Return [X, Y] of the center of cell containing provided text 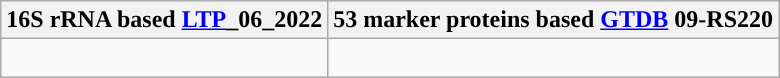
53 marker proteins based GTDB 09-RS220 [554, 20]
16S rRNA based LTP_06_2022 [164, 20]
